Return (X, Y) of the center of cell containing provided text 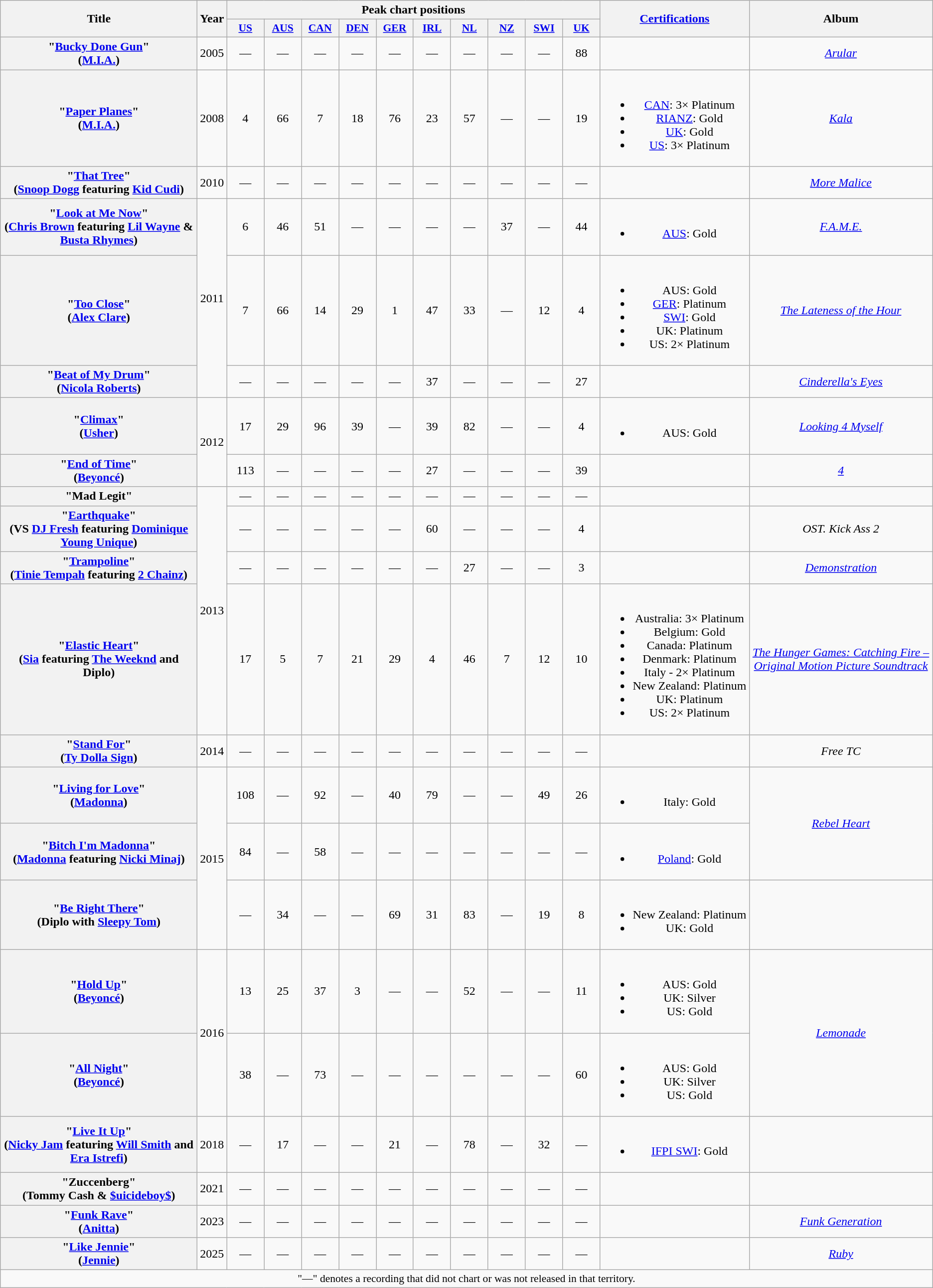
"Funk Rave"(Anitta) (99, 1222)
Kala (841, 118)
82 (469, 426)
Poland: Gold (675, 852)
Certifications (675, 19)
44 (581, 227)
OST. Kick Ass 2 (841, 529)
"Elastic Heart"(Sia featuring The Weeknd and Diplo) (99, 659)
AUS (283, 28)
88 (581, 53)
6 (245, 227)
"Living for Love"(Madonna) (99, 795)
GER (395, 28)
"Beat of My Drum"(Nicola Roberts) (99, 382)
"Mad Legit" (99, 496)
Peak chart positions (414, 10)
2014 (212, 751)
40 (395, 795)
"Live It Up"(Nicky Jam featuring Will Smith and Era Istrefi) (99, 1145)
2010 (212, 183)
52 (469, 991)
"Too Close"(Alex Clare) (99, 310)
32 (544, 1145)
14 (320, 310)
"—" denotes a recording that did not chart or was not released in that territory. (466, 1279)
84 (245, 852)
The Hunger Games: Catching Fire – Original Motion Picture Soundtrack (841, 659)
NZ (506, 28)
Cinderella's Eyes (841, 382)
57 (469, 118)
Australia: 3× PlatinumBelgium: GoldCanada: PlatinumDenmark: PlatinumItaly - 2× PlatinumNew Zealand: PlatinumUK: PlatinumUS: 2× Platinum (675, 659)
31 (432, 915)
"Bucky Done Gun"(M.I.A.) (99, 53)
25 (283, 991)
Album (841, 19)
IRL (432, 28)
1 (395, 310)
2013 (212, 610)
2016 (212, 1033)
UK (581, 28)
8 (581, 915)
Lemonade (841, 1033)
Demonstration (841, 567)
"Zuccenberg"(Tommy Cash & $uicideboy$) (99, 1189)
Rebel Heart (841, 823)
26 (581, 795)
"Like Jennie"(Jennie) (99, 1254)
2011 (212, 298)
76 (395, 118)
108 (245, 795)
96 (320, 426)
F.A.M.E. (841, 227)
AUS: GoldGER: PlatinumSWI: GoldUK: PlatinumUS: 2× Platinum (675, 310)
78 (469, 1145)
The Lateness of the Hour (841, 310)
2023 (212, 1222)
"Be Right There" (Diplo with Sleepy Tom) (99, 915)
113 (245, 471)
"Trampoline"(Tinie Tempah featuring 2 Chainz) (99, 567)
NL (469, 28)
"Hold Up"(Beyoncé) (99, 991)
Year (212, 19)
38 (245, 1075)
Looking 4 Myself (841, 426)
CAN (320, 28)
2012 (212, 442)
"Bitch I'm Madonna"(Madonna featuring Nicki Minaj) (99, 852)
Ruby (841, 1254)
2015 (212, 858)
Free TC (841, 751)
73 (320, 1075)
Arular (841, 53)
Title (99, 19)
Italy: Gold (675, 795)
2008 (212, 118)
2005 (212, 53)
58 (320, 852)
DEN (358, 28)
New Zealand: PlatinumUK: Gold (675, 915)
33 (469, 310)
More Malice (841, 183)
51 (320, 227)
34 (283, 915)
2025 (212, 1254)
10 (581, 659)
92 (320, 795)
69 (395, 915)
US (245, 28)
"Paper Planes"(M.I.A.) (99, 118)
83 (469, 915)
"Earthquake"(VS DJ Fresh featuring Dominique Young Unique) (99, 529)
2018 (212, 1145)
Funk Generation (841, 1222)
49 (544, 795)
CAN: 3× PlatinumRIANZ: GoldUK: GoldUS: 3× Platinum (675, 118)
"Climax"(Usher) (99, 426)
23 (432, 118)
"That Tree"(Snoop Dogg featuring Kid Cudi) (99, 183)
"Look at Me Now"(Chris Brown featuring Lil Wayne & Busta Rhymes) (99, 227)
13 (245, 991)
2021 (212, 1189)
18 (358, 118)
47 (432, 310)
"Stand For"(Ty Dolla Sign) (99, 751)
"End of Time"(Beyoncé) (99, 471)
"All Night"(Beyoncé) (99, 1075)
SWI (544, 28)
IFPI SWI: Gold (675, 1145)
79 (432, 795)
11 (581, 991)
5 (283, 659)
